Pinpoint the cell where the given text exists, returning its (x, y) midpoint coordinate. 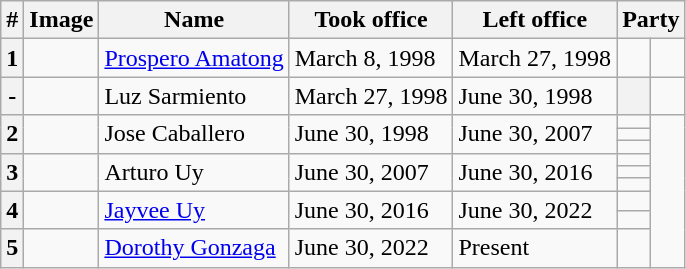
Arturo Uy (194, 172)
1 (12, 58)
Left office (535, 20)
Present (535, 248)
Luz Sarmiento (194, 96)
2 (12, 134)
3 (12, 172)
Jose Caballero (194, 134)
# (12, 20)
5 (12, 248)
4 (12, 210)
Took office (371, 20)
Jayvee Uy (194, 210)
Dorothy Gonzaga (194, 248)
- (12, 96)
Image (62, 20)
Name (194, 20)
Party (651, 20)
Prospero Amatong (194, 58)
March 8, 1998 (371, 58)
